Scan for the cell matching the given text and deliver its (x, y) coordinate at center. 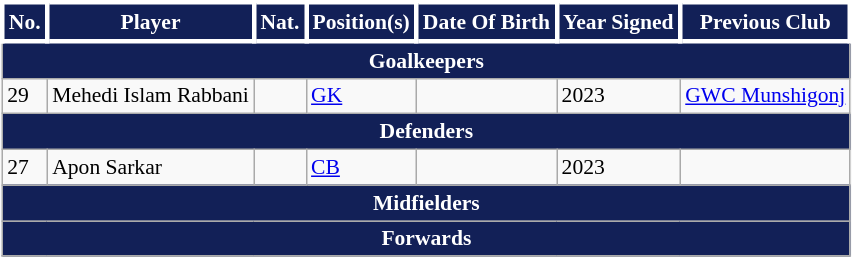
GWC Munshigonj (765, 96)
Date Of Birth (486, 22)
Nat. (280, 22)
Mehedi Islam Rabbani (150, 96)
Apon Sarkar (150, 168)
27 (24, 168)
Forwards (426, 239)
Goalkeepers (426, 60)
Previous Club (765, 22)
No. (24, 22)
CB (361, 168)
Year Signed (619, 22)
Position(s) (361, 22)
GK (361, 96)
Midfielders (426, 203)
Defenders (426, 132)
29 (24, 96)
Player (150, 22)
